Pinpoint the cell where the given text exists, returning its (X, Y) midpoint coordinate. 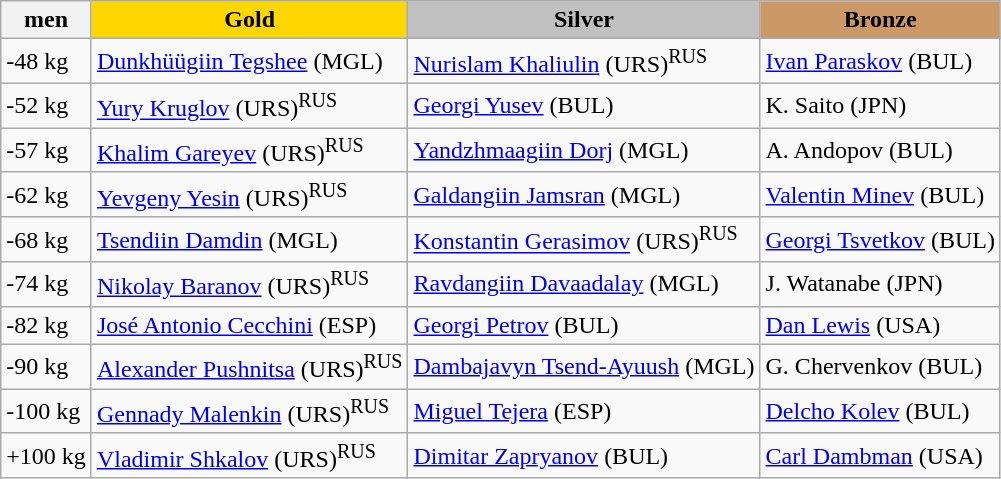
-48 kg (46, 62)
-68 kg (46, 240)
-62 kg (46, 194)
-90 kg (46, 366)
-52 kg (46, 106)
Dunkhüügiin Tegshee (MGL) (250, 62)
Galdangiin Jamsran (MGL) (584, 194)
Georgi Petrov (BUL) (584, 325)
Vladimir Shkalov (URS)RUS (250, 456)
G. Chervenkov (BUL) (880, 366)
men (46, 20)
-100 kg (46, 412)
+100 kg (46, 456)
-82 kg (46, 325)
A. Andopov (BUL) (880, 150)
Nikolay Baranov (URS)RUS (250, 284)
J. Watanabe (JPN) (880, 284)
Yury Kruglov (URS)RUS (250, 106)
Georgi Tsvetkov (BUL) (880, 240)
Silver (584, 20)
Yandzhmaagiin Dorj (MGL) (584, 150)
Dambajavyn Tsend-Ayuush (MGL) (584, 366)
Gennady Malenkin (URS)RUS (250, 412)
Bronze (880, 20)
Valentin Minev (BUL) (880, 194)
Georgi Yusev (BUL) (584, 106)
Ivan Paraskov (BUL) (880, 62)
-74 kg (46, 284)
Konstantin Gerasimov (URS)RUS (584, 240)
Delcho Kolev (BUL) (880, 412)
Dimitar Zapryanov (BUL) (584, 456)
Nurislam Khaliulin (URS)RUS (584, 62)
Tsendiin Damdin (MGL) (250, 240)
-57 kg (46, 150)
Yevgeny Yesin (URS)RUS (250, 194)
Gold (250, 20)
Khalim Gareyev (URS)RUS (250, 150)
Miguel Tejera (ESP) (584, 412)
Carl Dambman (USA) (880, 456)
Alexander Pushnitsa (URS)RUS (250, 366)
K. Saito (JPN) (880, 106)
Ravdangiin Davaadalay (MGL) (584, 284)
José Antonio Cecchini (ESP) (250, 325)
Dan Lewis (USA) (880, 325)
